Determine the [x, y] coordinate at the center of the cell enclosing the given text.  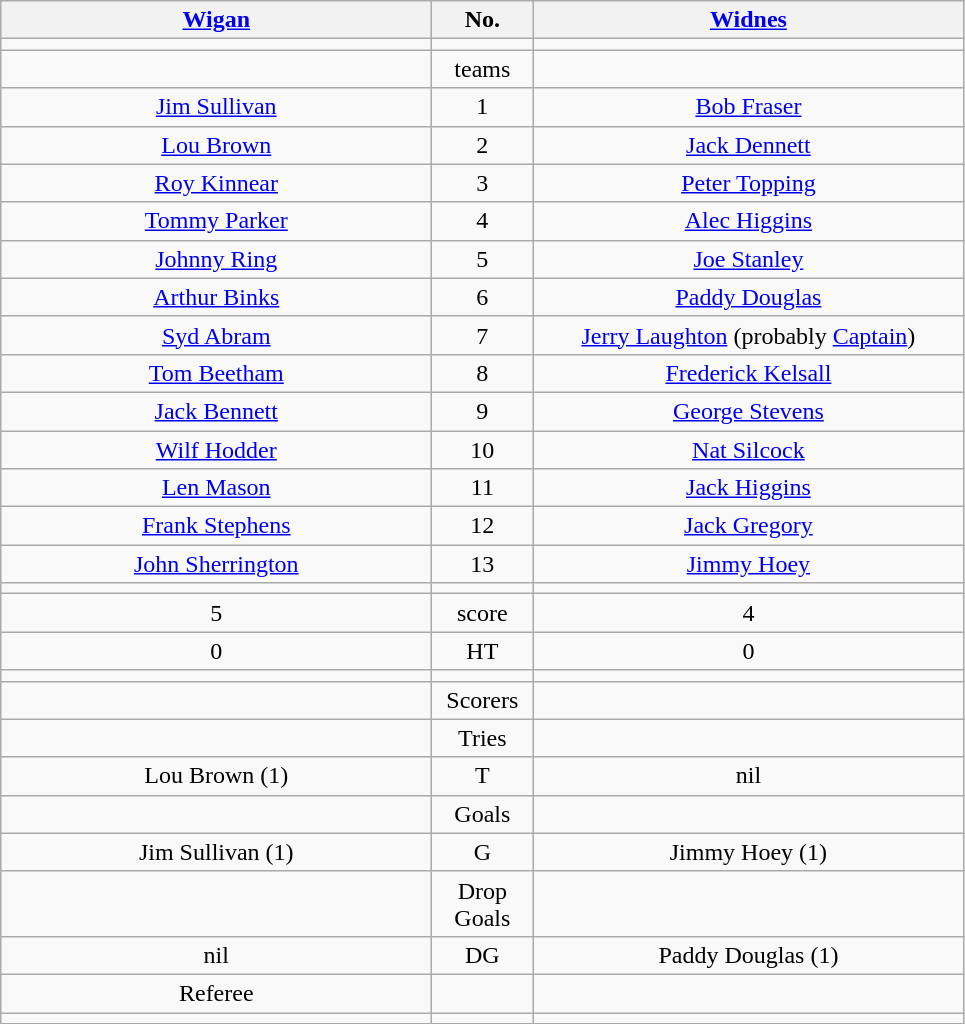
Johnny Ring [216, 259]
7 [482, 335]
Paddy Douglas (1) [748, 955]
HT [482, 651]
11 [482, 488]
Paddy Douglas [748, 297]
2 [482, 145]
score [482, 613]
Scorers [482, 700]
Jimmy Hoey [748, 564]
Peter Topping [748, 183]
teams [482, 69]
8 [482, 373]
9 [482, 411]
12 [482, 526]
DG [482, 955]
Wigan [216, 20]
13 [482, 564]
Jack Bennett [216, 411]
Roy Kinnear [216, 183]
Alec Higgins [748, 221]
Nat Silcock [748, 449]
Jerry Laughton (probably Captain) [748, 335]
Arthur Binks [216, 297]
John Sherrington [216, 564]
Jack Dennett [748, 145]
Drop Goals [482, 904]
Bob Fraser [748, 107]
Jack Higgins [748, 488]
Syd Abram [216, 335]
Frank Stephens [216, 526]
No. [482, 20]
Lou Brown (1) [216, 776]
Wilf Hodder [216, 449]
10 [482, 449]
T [482, 776]
1 [482, 107]
Len Mason [216, 488]
Frederick Kelsall [748, 373]
G [482, 852]
3 [482, 183]
George Stevens [748, 411]
Tom Beetham [216, 373]
Tommy Parker [216, 221]
Widnes [748, 20]
Referee [216, 993]
Tries [482, 738]
Jimmy Hoey (1) [748, 852]
Jim Sullivan [216, 107]
6 [482, 297]
Goals [482, 814]
Jack Gregory [748, 526]
Lou Brown [216, 145]
Jim Sullivan (1) [216, 852]
Joe Stanley [748, 259]
